Return the (x, y) coordinate for the center point of the cell that contains the specified text.  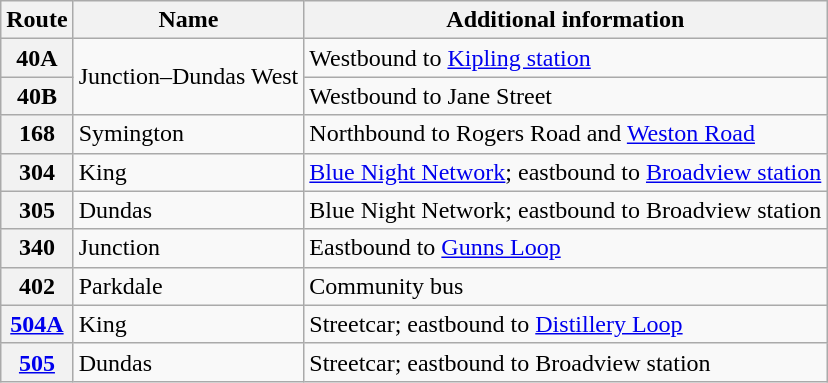
Northbound to Rogers Road and Weston Road (566, 134)
Westbound to Jane Street (566, 96)
Community bus (566, 286)
Symington (188, 134)
304 (37, 172)
402 (37, 286)
Parkdale (188, 286)
40A (37, 58)
Additional information (566, 20)
Junction–Dundas West (188, 77)
Name (188, 20)
Junction (188, 248)
305 (37, 210)
Route (37, 20)
505 (37, 362)
340 (37, 248)
Streetcar; eastbound to Broadview station (566, 362)
504A (37, 324)
168 (37, 134)
40B (37, 96)
Eastbound to Gunns Loop (566, 248)
Streetcar; eastbound to Distillery Loop (566, 324)
Westbound to Kipling station (566, 58)
